Extract the (X, Y) coordinate from the center of the cell holding the provided text.  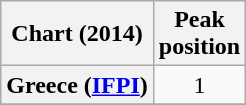
Chart (2014) (78, 34)
Greece (IFPI) (78, 85)
Peakposition (199, 34)
1 (199, 85)
